Find where the given text appears and provide that cell's center as (x, y) coordinate. 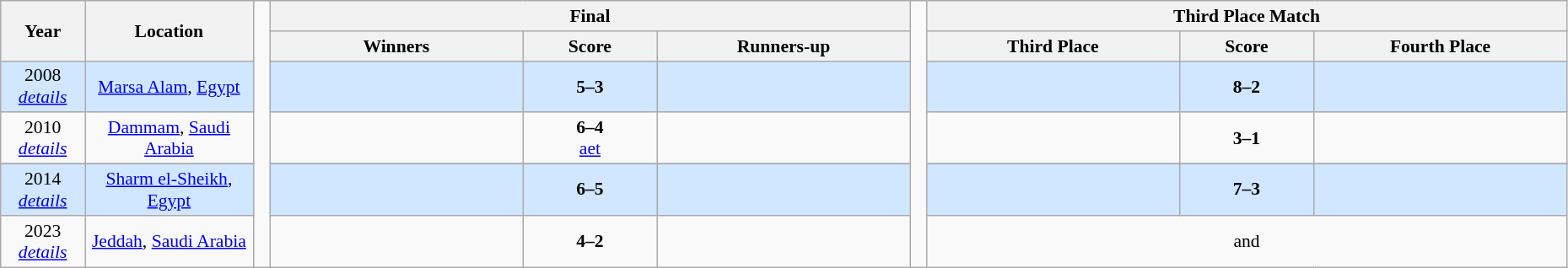
Final (590, 16)
Runners-up (783, 46)
7–3 (1247, 190)
2010 details (43, 138)
Third Place (1053, 46)
2014 details (43, 190)
Third Place Match (1247, 16)
5–3 (590, 86)
Marsa Alam, Egypt (170, 86)
Winners (396, 46)
Fourth Place (1441, 46)
Location (170, 30)
2023 details (43, 241)
3–1 (1247, 138)
Jeddah, Saudi Arabia (170, 241)
6–5 (590, 190)
Sharm el-Sheikh, Egypt (170, 190)
8–2 (1247, 86)
Dammam, Saudi Arabia (170, 138)
Year (43, 30)
6–4 aet (590, 138)
4–2 (590, 241)
2008 details (43, 86)
and (1247, 241)
